Output the [X, Y] coordinate of the center of the cell containing the given text.  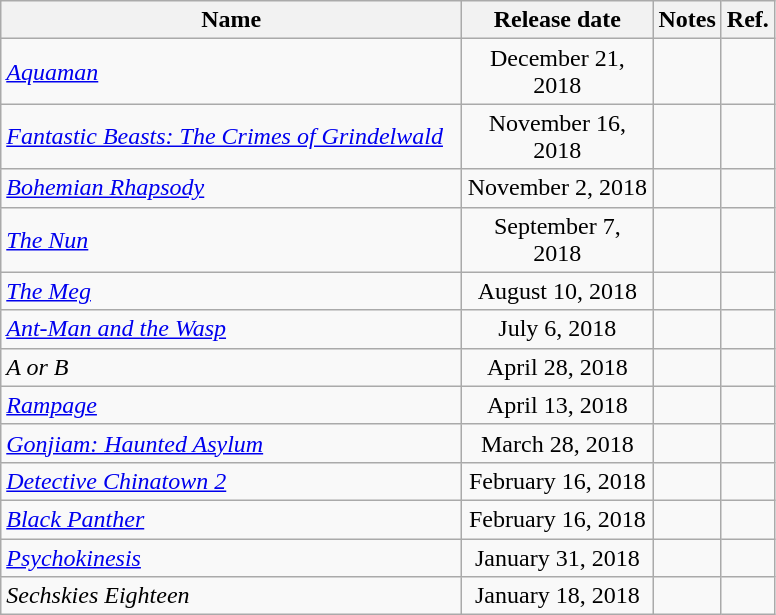
January 31, 2018 [558, 557]
Name [232, 20]
Bohemian Rhapsody [232, 188]
Sechskies Eighteen [232, 596]
April 13, 2018 [558, 405]
Ant-Man and the Wasp [232, 329]
Notes [687, 20]
January 18, 2018 [558, 596]
July 6, 2018 [558, 329]
April 28, 2018 [558, 367]
November 16, 2018 [558, 136]
August 10, 2018 [558, 291]
Ref. [748, 20]
Rampage [232, 405]
November 2, 2018 [558, 188]
A or B [232, 367]
The Nun [232, 240]
December 21, 2018 [558, 72]
Aquaman [232, 72]
September 7, 2018 [558, 240]
Detective Chinatown 2 [232, 481]
Fantastic Beasts: The Crimes of Grindelwald [232, 136]
The Meg [232, 291]
March 28, 2018 [558, 443]
Gonjiam: Haunted Asylum [232, 443]
Black Panther [232, 519]
Psychokinesis [232, 557]
Release date [558, 20]
